For the text-containing cell, return its midpoint in [X, Y] coordinate format. 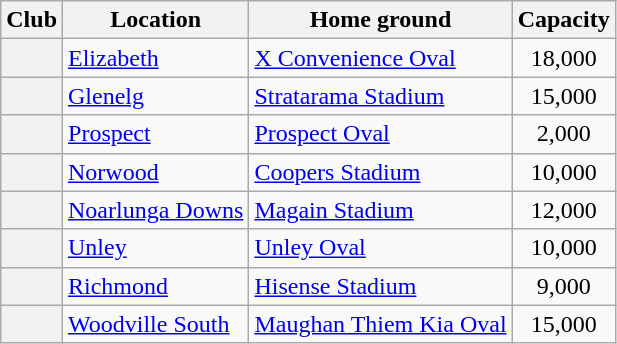
9,000 [564, 286]
18,000 [564, 58]
Glenelg [156, 96]
Home ground [380, 20]
Norwood [156, 172]
Coopers Stadium [380, 172]
Noarlunga Downs [156, 210]
Capacity [564, 20]
Hisense Stadium [380, 286]
Woodville South [156, 324]
Unley [156, 248]
Prospect [156, 134]
2,000 [564, 134]
X Convenience Oval [380, 58]
12,000 [564, 210]
Magain Stadium [380, 210]
Stratarama Stadium [380, 96]
Elizabeth [156, 58]
Richmond [156, 286]
Club [32, 20]
Maughan Thiem Kia Oval [380, 324]
Unley Oval [380, 248]
Location [156, 20]
Prospect Oval [380, 134]
